For the text-containing cell, return its midpoint in (X, Y) coordinate format. 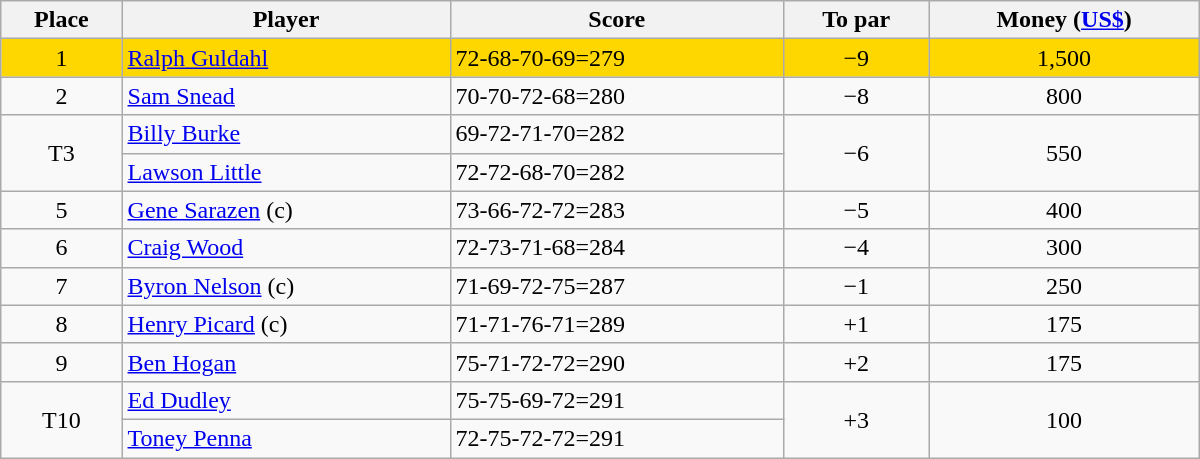
Money (US$) (1064, 20)
Gene Sarazen (c) (286, 210)
71-69-72-75=287 (616, 286)
Byron Nelson (c) (286, 286)
300 (1064, 248)
T3 (62, 153)
9 (62, 362)
+2 (856, 362)
72-75-72-72=291 (616, 438)
To par (856, 20)
75-71-72-72=290 (616, 362)
+1 (856, 324)
75-75-69-72=291 (616, 400)
−4 (856, 248)
Ralph Guldahl (286, 58)
5 (62, 210)
69-72-71-70=282 (616, 134)
−6 (856, 153)
Billy Burke (286, 134)
72-68-70-69=279 (616, 58)
−9 (856, 58)
Ed Dudley (286, 400)
Player (286, 20)
7 (62, 286)
100 (1064, 419)
70-70-72-68=280 (616, 96)
6 (62, 248)
Craig Wood (286, 248)
Sam Snead (286, 96)
550 (1064, 153)
71-71-76-71=289 (616, 324)
+3 (856, 419)
72-72-68-70=282 (616, 172)
73-66-72-72=283 (616, 210)
8 (62, 324)
1,500 (1064, 58)
800 (1064, 96)
T10 (62, 419)
Ben Hogan (286, 362)
−1 (856, 286)
250 (1064, 286)
−8 (856, 96)
Henry Picard (c) (286, 324)
72-73-71-68=284 (616, 248)
400 (1064, 210)
−5 (856, 210)
Score (616, 20)
2 (62, 96)
Toney Penna (286, 438)
Place (62, 20)
1 (62, 58)
Lawson Little (286, 172)
